Determine the (x, y) coordinate at the center of the cell enclosing the given text.  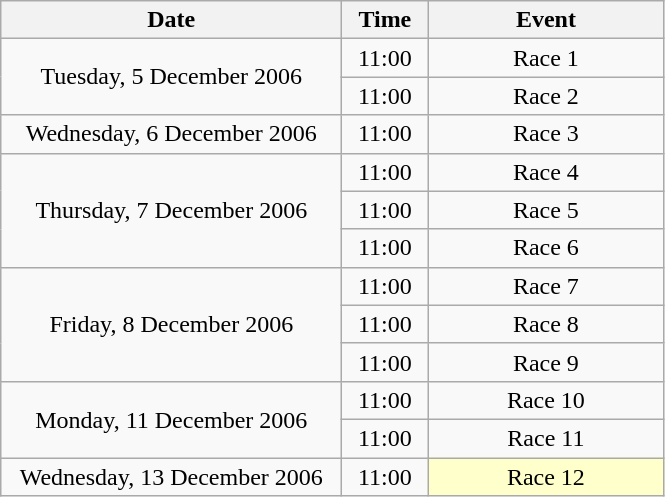
Tuesday, 5 December 2006 (172, 77)
Monday, 11 December 2006 (172, 419)
Wednesday, 13 December 2006 (172, 477)
Race 1 (546, 58)
Event (546, 20)
Time (385, 20)
Race 7 (546, 286)
Date (172, 20)
Race 2 (546, 96)
Race 10 (546, 400)
Race 9 (546, 362)
Wednesday, 6 December 2006 (172, 134)
Race 4 (546, 172)
Race 12 (546, 477)
Race 6 (546, 248)
Race 8 (546, 324)
Race 5 (546, 210)
Friday, 8 December 2006 (172, 324)
Race 11 (546, 438)
Race 3 (546, 134)
Thursday, 7 December 2006 (172, 210)
